Search for the cell housing the specified text and yield its [x, y] center coordinate. 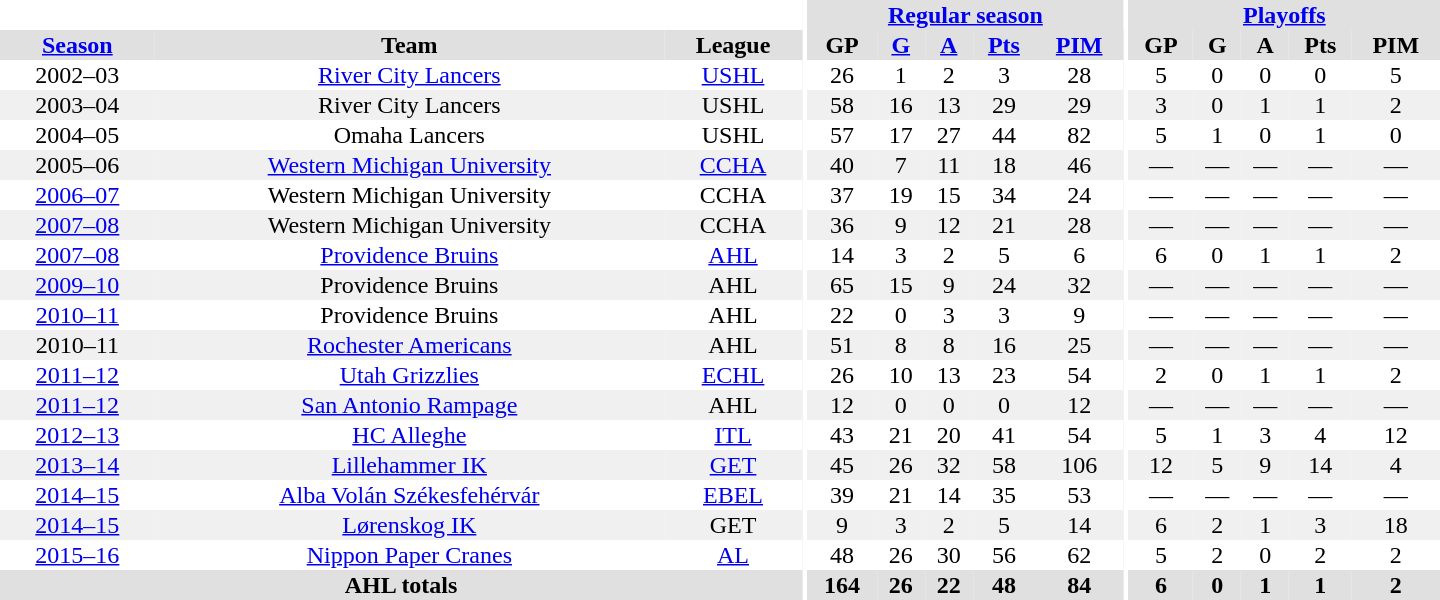
2012–13 [78, 435]
2006–07 [78, 195]
2009–10 [78, 285]
Alba Volán Székesfehérvár [410, 495]
57 [842, 135]
Utah Grizzlies [410, 375]
65 [842, 285]
ITL [733, 435]
106 [1079, 465]
35 [1004, 495]
45 [842, 465]
Lillehammer IK [410, 465]
Regular season [965, 15]
19 [901, 195]
44 [1004, 135]
53 [1079, 495]
43 [842, 435]
25 [1079, 345]
46 [1079, 165]
2004–05 [78, 135]
34 [1004, 195]
41 [1004, 435]
40 [842, 165]
23 [1004, 375]
62 [1079, 555]
AL [733, 555]
2015–16 [78, 555]
10 [901, 375]
39 [842, 495]
Playoffs [1284, 15]
20 [949, 435]
San Antonio Rampage [410, 405]
11 [949, 165]
Season [78, 45]
2003–04 [78, 105]
Rochester Americans [410, 345]
HC Alleghe [410, 435]
Lørenskog IK [410, 525]
2013–14 [78, 465]
League [733, 45]
30 [949, 555]
7 [901, 165]
ECHL [733, 375]
Nippon Paper Cranes [410, 555]
Team [410, 45]
84 [1079, 585]
36 [842, 225]
2005–06 [78, 165]
56 [1004, 555]
Omaha Lancers [410, 135]
AHL totals [401, 585]
164 [842, 585]
51 [842, 345]
27 [949, 135]
2002–03 [78, 75]
17 [901, 135]
82 [1079, 135]
37 [842, 195]
EBEL [733, 495]
